Return [x, y] of the center of cell containing provided text 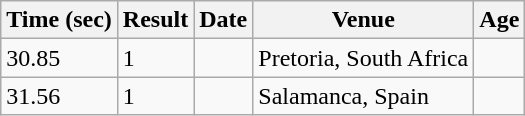
Age [500, 20]
31.56 [60, 96]
Date [224, 20]
Time (sec) [60, 20]
30.85 [60, 58]
Venue [364, 20]
Pretoria, South Africa [364, 58]
Result [155, 20]
Salamanca, Spain [364, 96]
